Identify which cell holds the provided text, then report its [X, Y] central coordinate. 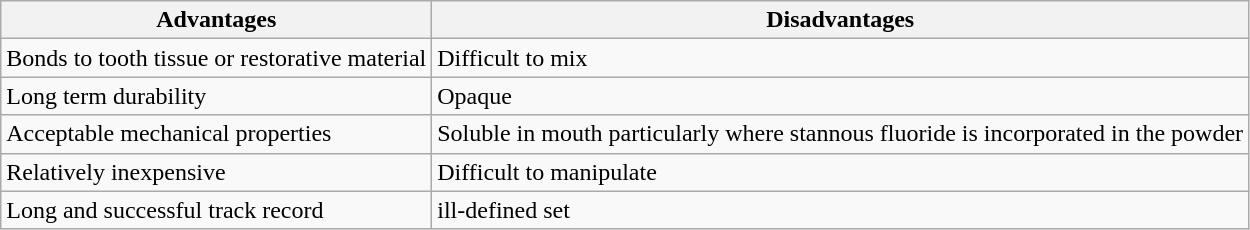
Long term durability [216, 96]
Opaque [840, 96]
Advantages [216, 20]
Acceptable mechanical properties [216, 134]
Bonds to tooth tissue or restorative material [216, 58]
ill-defined set [840, 210]
Difficult to manipulate [840, 172]
Soluble in mouth particularly where stannous fluoride is incorporated in the powder [840, 134]
Relatively inexpensive [216, 172]
Disadvantages [840, 20]
Difficult to mix [840, 58]
Long and successful track record [216, 210]
